Identify which cell holds the provided text, then report its [x, y] central coordinate. 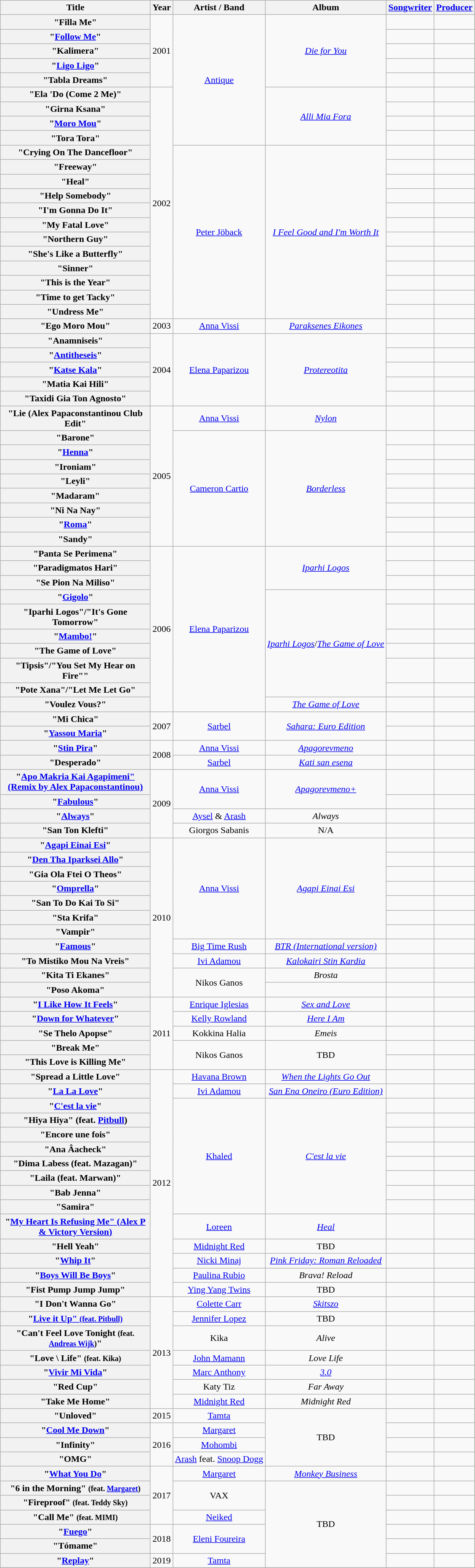
Sahara: Euro Edition [326, 726]
"Yassou Maria" [75, 733]
Pink Friday: Roman Reloaded [326, 1261]
"Katse Kala" [75, 369]
2016 [162, 1445]
Iparhi Logos [326, 568]
"Infinity" [75, 1445]
"San Ton Klefti" [75, 830]
Enrique Iglesias [219, 1004]
Apagorevmeno+ [326, 789]
"Sta Krifa" [75, 917]
"Se Pion Na Miliso" [75, 582]
"Sinner" [75, 268]
Sex and Love [326, 1004]
Marc Anthony [219, 1372]
Heal [326, 1226]
Love Life [326, 1358]
"Mi Chica" [75, 719]
"Kita Ti Ekanes" [75, 975]
"Tómame" [75, 1546]
2018 [162, 1539]
Khaled [219, 1156]
"Se Thelo Apopse" [75, 1033]
"This is the Year" [75, 283]
"Ela 'Do (Come 2 Me)" [75, 94]
"6 in the Morning" (feat. Margaret) [75, 1488]
"Panta Se Perimena" [75, 553]
"Laila (feat. Marwan)" [75, 1178]
"Roma" [75, 525]
2007 [162, 726]
"Down for Whatever" [75, 1019]
"Fireproof" (feat. Teddy Sky) [75, 1503]
"Ni Na Nay" [75, 510]
Agapi Einai Esi [326, 888]
"Boys Will Be Boys" [75, 1275]
"Hell Yeah" [75, 1246]
2002 [162, 203]
2013 [162, 1353]
Paraksenes Eikones [326, 326]
2011 [162, 1033]
2003 [162, 326]
"Voulez Vous?" [75, 704]
Year [162, 8]
"Undress Me" [75, 312]
Brava! Reload [326, 1275]
Album [326, 8]
2010 [162, 918]
When the Lights Go Out [326, 1077]
I Feel Good and I'm Worth It [326, 232]
"Live it Up" (feat. Pitbull) [75, 1318]
"Famous" [75, 946]
"Take Me Home" [75, 1401]
Paulina Rubio [219, 1275]
"Sandy" [75, 539]
"Mambo!" [75, 636]
"Help Somebody" [75, 196]
"Barone" [75, 438]
"Apo Makria Kai Agapimeni" (Remix by Alex Papaconstantinou) [75, 782]
"Iparhi Logos"/"It's Gone Tomorrow" [75, 616]
"Filla Me" [75, 22]
"Vivir Mi Vida" [75, 1372]
"Tora Tora" [75, 138]
2008 [162, 755]
Loreen [219, 1226]
"Love \ Life" (feat. Kika) [75, 1358]
Arash feat. Snoop Dogg [219, 1459]
"Can't Feel Love Tonight (feat. Andreas Wijk)" [75, 1338]
"Tabla Dreams" [75, 80]
"Desperado" [75, 762]
"C'est la vie" [75, 1105]
"Vampir" [75, 932]
"OMG" [75, 1459]
"I'm Gonna Do It" [75, 210]
"Ana Âacheck" [75, 1149]
Alli Mia Fora [326, 116]
"Antitheseis" [75, 355]
"Break Me" [75, 1048]
Title [75, 8]
"Madaram" [75, 496]
Kati san esena [326, 762]
Eleni Foureira [219, 1539]
Alive [326, 1338]
2009 [162, 803]
"Whip It" [75, 1261]
"Fuego" [75, 1531]
Giorgos Sabanis [219, 830]
"Ironiam" [75, 467]
"Poso Akoma" [75, 990]
Aysel & Arash [219, 816]
Nylon [326, 418]
N/A [326, 830]
Brosta [326, 975]
The Game of Love [326, 704]
Producer [454, 8]
"Agapi Einai Esi" [75, 845]
Neiked [219, 1517]
Borderless [326, 488]
"Paradigmatos Hari" [75, 568]
Kelly Rowland [219, 1019]
2019 [162, 1560]
"Anamniseis" [75, 340]
2005 [162, 476]
"Tipsis"/"You Set My Hear on Fire"" [75, 670]
"This Love is Killing Me" [75, 1062]
"San To Do Kai To Si" [75, 903]
Kalokairi Stin Kardia [326, 961]
C'est la vie [326, 1156]
3.0 [326, 1372]
Songwriter [410, 8]
Apagorevmeno [326, 748]
"To Mistiko Mou Na Vreis" [75, 961]
"I Like How It Feels" [75, 1004]
"Taxidi Gia Ton Agnosto" [75, 398]
Far Away [326, 1387]
"Time to get Tacky" [75, 297]
"Bab Jenna" [75, 1193]
"Heal" [75, 181]
"Always" [75, 816]
"Freeway" [75, 167]
"La La Love" [75, 1091]
"Crying On The Dancefloor" [75, 152]
2004 [162, 369]
2001 [162, 51]
Nicki Minaj [219, 1261]
2017 [162, 1495]
Havana Brown [219, 1077]
Ying Yang Twins [219, 1290]
Peter Jöback [219, 232]
Die for You [326, 51]
"Ego Moro Mou" [75, 326]
Kokkina Halia [219, 1033]
Emeis [326, 1033]
Mohombi [219, 1445]
"Henna" [75, 452]
Here I Am [326, 1019]
"Fabulous" [75, 801]
Katy Tiz [219, 1387]
"What You Do" [75, 1474]
"My Heart Is Refusing Me" (Alex P & Victory Version) [75, 1226]
"Moro Mou" [75, 123]
"Northern Guy" [75, 239]
"I Don't Wanna Go" [75, 1304]
John Mamann [219, 1358]
"Leyli" [75, 481]
"Lie (Alex Papaconstantinou Club Edit" [75, 418]
Artist / Band [219, 8]
"Hiya Hiya" (feat. Pitbull) [75, 1120]
"Omprella" [75, 888]
Always [326, 816]
"Gigolo" [75, 597]
San Ena Oneiro (Euro Edition) [326, 1091]
"Matia Kai Hili" [75, 384]
"She's Like a Butterfly" [75, 254]
Skitszo [326, 1304]
BTR (International version) [326, 946]
2012 [162, 1183]
"The Game of Love" [75, 650]
"Follow Me" [75, 37]
"Den Tha Iparksei Allo" [75, 859]
"Ligo Ligo" [75, 65]
"Red Cup" [75, 1387]
Jennifer Lopez [219, 1318]
2015 [162, 1416]
Kika [219, 1338]
"Girna Ksana" [75, 109]
Protereotita [326, 369]
Antique [219, 80]
Colette Carr [219, 1304]
Iparhi Logos/The Game of Love [326, 643]
"Kalimera" [75, 51]
"Cool Me Down" [75, 1430]
"Spread a Little Love" [75, 1077]
"Replay" [75, 1560]
"Fist Pump Jump Jump" [75, 1290]
VAX [219, 1495]
2006 [162, 629]
"Samira" [75, 1207]
Monkey Business [326, 1474]
"My Fatal Love" [75, 225]
"Unloved" [75, 1416]
"Encore une fois" [75, 1134]
"Gia Ola Ftei O Theos" [75, 874]
"Stin Pira" [75, 748]
"Dima Labess (feat. Mazagan)" [75, 1164]
Big Time Rush [219, 946]
Cameron Cartio [219, 488]
"Call Me" (feat. MIMI) [75, 1517]
"Pote Xana"/"Let Me Let Go" [75, 690]
